Detect which cell encompasses the target text, then output its (X, Y) center coordinate. 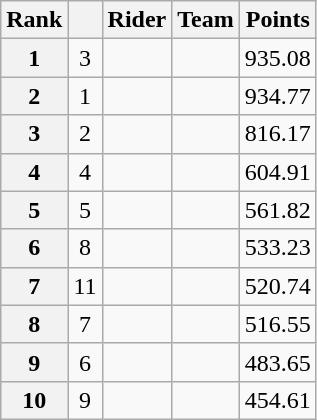
Team (206, 20)
Rank (34, 20)
816.17 (278, 134)
533.23 (278, 248)
520.74 (278, 286)
516.55 (278, 324)
604.91 (278, 172)
Rider (137, 20)
483.65 (278, 362)
561.82 (278, 210)
11 (85, 286)
454.61 (278, 400)
934.77 (278, 96)
10 (34, 400)
Points (278, 20)
935.08 (278, 58)
